Scan for the cell matching the given text and deliver its (x, y) coordinate at center. 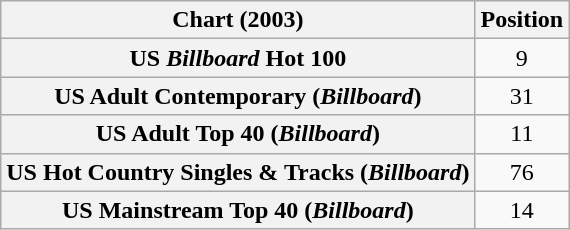
US Hot Country Singles & Tracks (Billboard) (238, 172)
US Billboard Hot 100 (238, 58)
Position (522, 20)
Chart (2003) (238, 20)
US Adult Top 40 (Billboard) (238, 134)
76 (522, 172)
US Adult Contemporary (Billboard) (238, 96)
31 (522, 96)
US Mainstream Top 40 (Billboard) (238, 210)
14 (522, 210)
11 (522, 134)
9 (522, 58)
